Locate the cell with the specified text and output its [x, y] center coordinate. 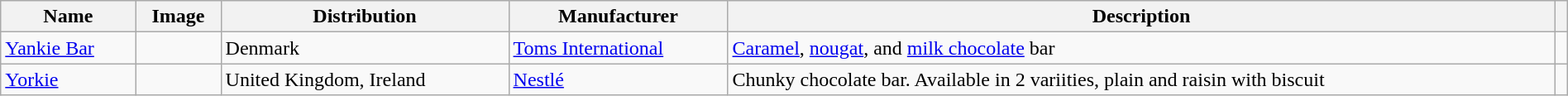
Yorkie [68, 79]
Distribution [365, 17]
Name [68, 17]
Caramel, nougat, and milk chocolate bar [1141, 48]
Description [1141, 17]
Chunky chocolate bar. Available in 2 variities, plain and raisin with biscuit [1141, 79]
Yankie Bar [68, 48]
Manufacturer [619, 17]
Image [179, 17]
Nestlé [619, 79]
Denmark [365, 48]
Toms International [619, 48]
United Kingdom, Ireland [365, 79]
